Determine the [X, Y] coordinate at the center of the cell enclosing the given text.  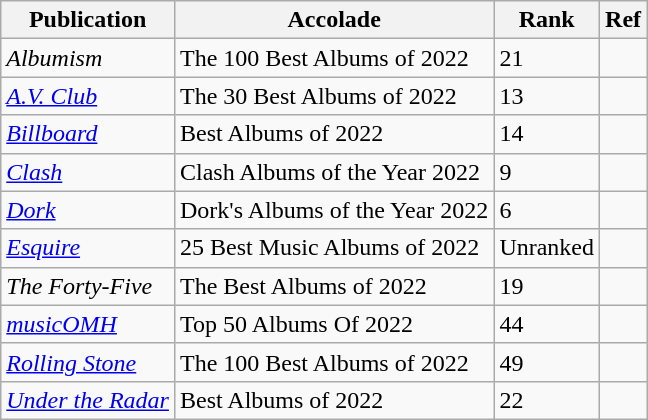
Rank [547, 20]
Dork [88, 210]
Accolade [334, 20]
musicOMH [88, 324]
Rolling Stone [88, 362]
9 [547, 172]
Esquire [88, 248]
Billboard [88, 134]
The Forty-Five [88, 286]
6 [547, 210]
The 30 Best Albums of 2022 [334, 96]
Dork's Albums of the Year 2022 [334, 210]
Top 50 Albums Of 2022 [334, 324]
14 [547, 134]
Clash [88, 172]
22 [547, 400]
Unranked [547, 248]
Albumism [88, 58]
A.V. Club [88, 96]
49 [547, 362]
Under the Radar [88, 400]
25 Best Music Albums of 2022 [334, 248]
Publication [88, 20]
44 [547, 324]
Ref [624, 20]
Clash Albums of the Year 2022 [334, 172]
The Best Albums of 2022 [334, 286]
13 [547, 96]
19 [547, 286]
21 [547, 58]
